Determine the [x, y] coordinate at the center of the cell enclosing the given text.  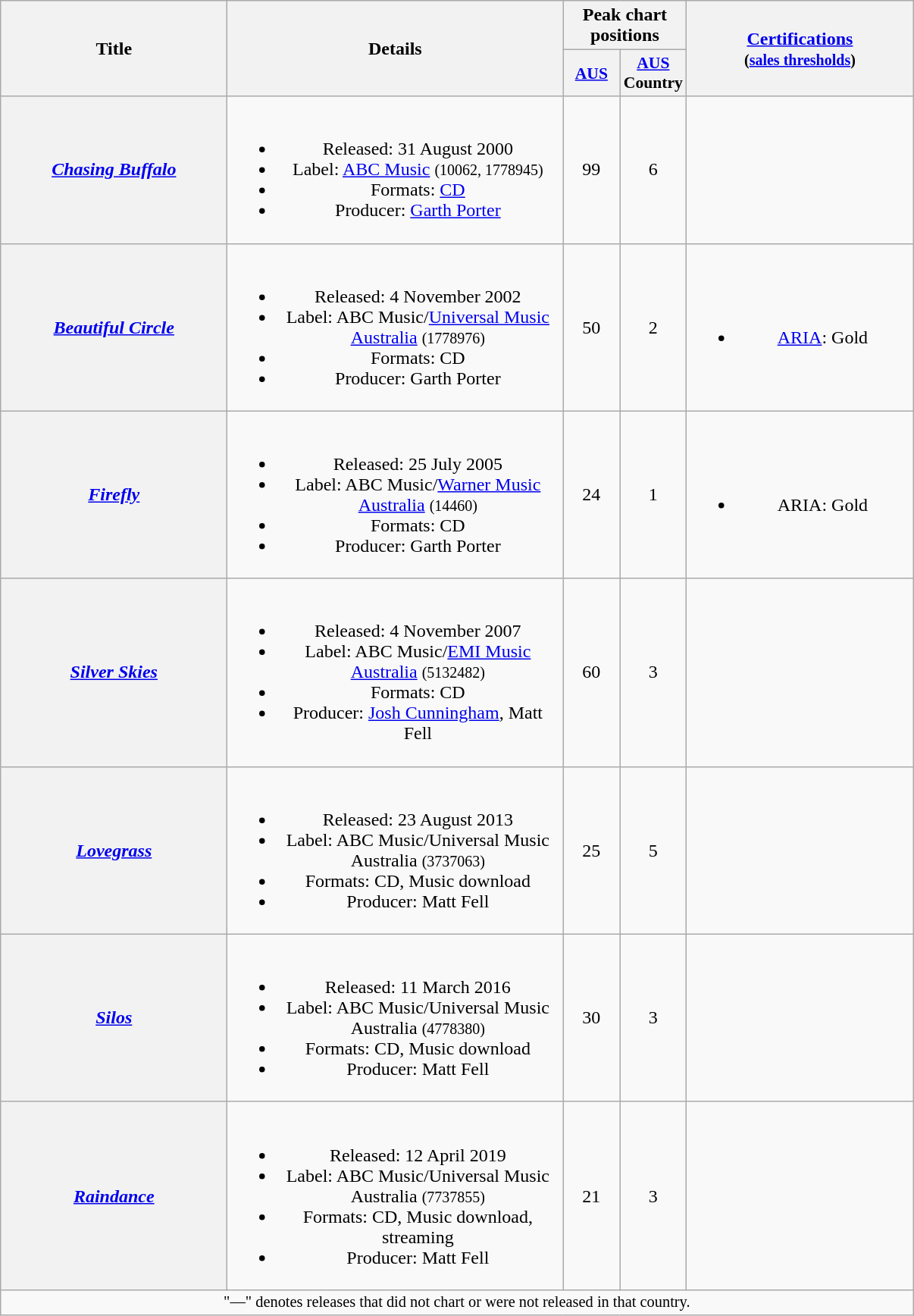
Released: 25 July 2005Label: ABC Music/Warner Music Australia (14460)Formats: CDProducer: Garth Porter [396, 494]
Beautiful Circle [114, 327]
Peak chart positions [624, 26]
6 [653, 170]
60 [591, 672]
Silos [114, 1017]
AUS Country [653, 73]
Silver Skies [114, 672]
AUS [591, 73]
"—" denotes releases that did not chart or were not released in that country. [457, 1302]
Released: 31 August 2000Label: ABC Music (10062, 1778945)Formats: CDProducer: Garth Porter [396, 170]
2 [653, 327]
30 [591, 1017]
5 [653, 851]
Title [114, 49]
Released: 12 April 2019Label: ABC Music/Universal Music Australia (7737855)Formats: CD, Music download, streamingProducer: Matt Fell [396, 1195]
25 [591, 851]
Released: 4 November 2007Label: ABC Music/EMI Music Australia (5132482)Formats: CDProducer: Josh Cunningham, Matt Fell [396, 672]
21 [591, 1195]
Lovegrass [114, 851]
Details [396, 49]
Certifications(sales thresholds) [800, 49]
50 [591, 327]
Firefly [114, 494]
99 [591, 170]
Released: 23 August 2013Label: ABC Music/Universal Music Australia (3737063)Formats: CD, Music downloadProducer: Matt Fell [396, 851]
Raindance [114, 1195]
Chasing Buffalo [114, 170]
Released: 11 March 2016Label: ABC Music/Universal Music Australia (4778380)Formats: CD, Music downloadProducer: Matt Fell [396, 1017]
24 [591, 494]
1 [653, 494]
Released: 4 November 2002Label: ABC Music/Universal Music Australia (1778976)Formats: CDProducer: Garth Porter [396, 327]
